Locate the cell with the specified text and output its [X, Y] center coordinate. 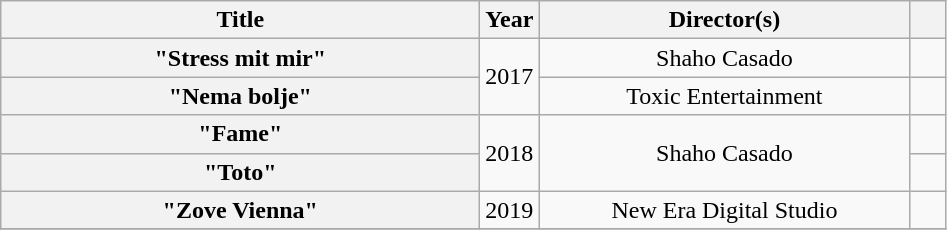
Toxic Entertainment [724, 96]
"Fame" [240, 134]
"Nema bolje" [240, 96]
"Zove Vienna" [240, 210]
Year [510, 20]
"Stress mit mir" [240, 58]
New Era Digital Studio [724, 210]
"Toto" [240, 172]
2018 [510, 153]
Title [240, 20]
2017 [510, 77]
Director(s) [724, 20]
2019 [510, 210]
